Detect which cell encompasses the target text, then output its (x, y) center coordinate. 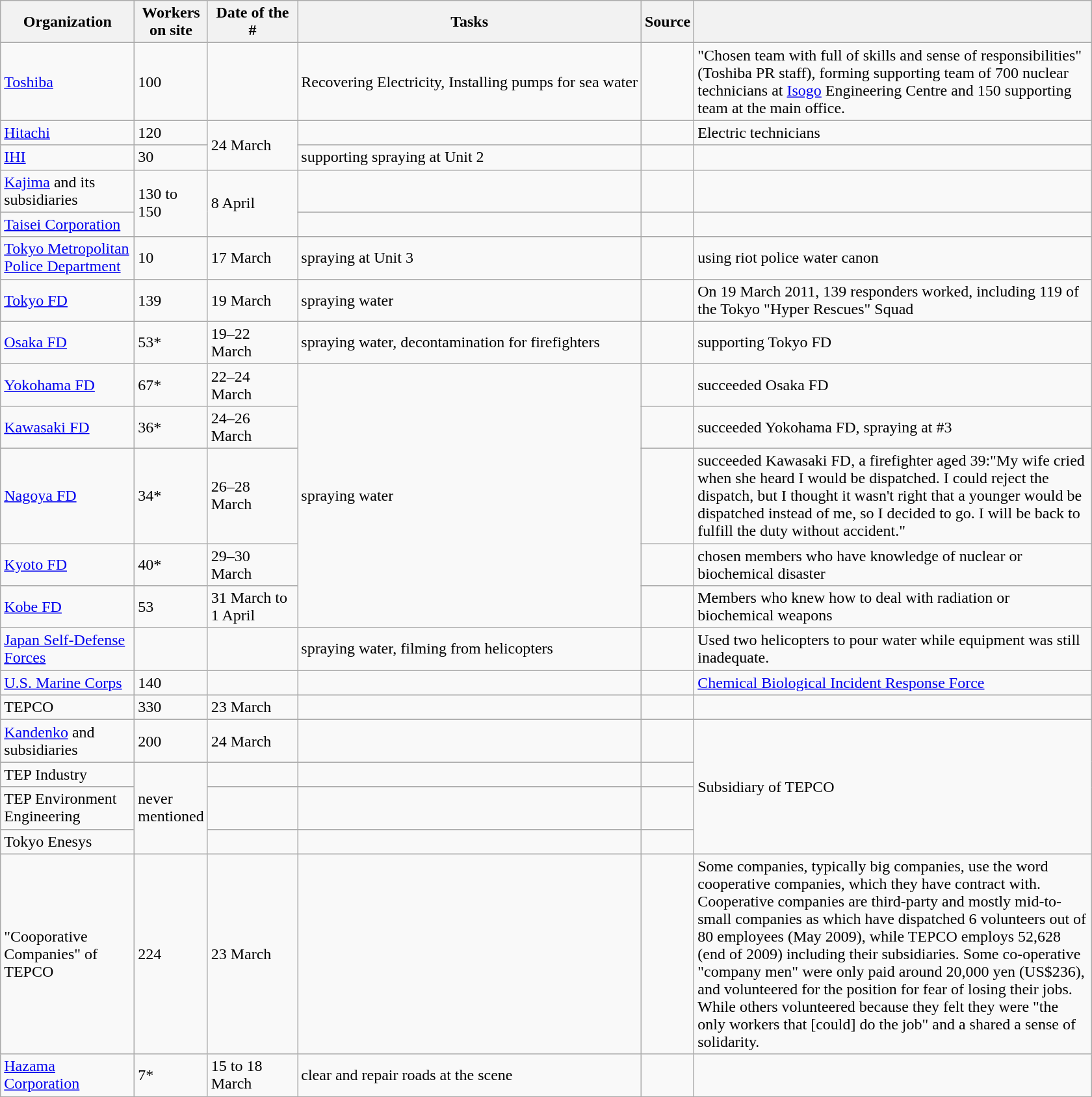
Kandenko and subsidiaries (68, 741)
Osaka FD (68, 342)
Chemical Biological Incident Response Force (893, 683)
TEP Environment Engineering (68, 808)
Yokohama FD (68, 385)
Date of the # (252, 22)
10 (171, 258)
139 (171, 300)
17 March (252, 258)
36* (171, 427)
using riot police water canon (893, 258)
Tokyo Metropolitan Police Department (68, 258)
spraying at Unit 3 (469, 258)
On 19 March 2011, 139 responders worked, including 119 of the Tokyo "Hyper Rescues" Squad (893, 300)
120 (171, 133)
26–28 March (252, 496)
67* (171, 385)
330 (171, 707)
40* (171, 564)
Taisei Corporation (68, 224)
Toshiba (68, 82)
Nagoya FD (68, 496)
Tokyo Enesys (68, 841)
Hitachi (68, 133)
Electric technicians (893, 133)
supporting Tokyo FD (893, 342)
Kobe FD (68, 607)
never mentioned (171, 808)
Kajima and its subsidiaries (68, 191)
"Cooporative Companies" of TEPCO (68, 954)
U.S. Marine Corps (68, 683)
34* (171, 496)
Kyoto FD (68, 564)
24–26 March (252, 427)
spraying water, decontamination for firefighters (469, 342)
130 to 150 (171, 203)
15 to 18 March (252, 1076)
200 (171, 741)
19 March (252, 300)
Members who knew how to deal with radiation or biochemical weapons (893, 607)
Kawasaki FD (68, 427)
clear and repair roads at the scene (469, 1076)
Tokyo FD (68, 300)
7* (171, 1076)
Workers on site (171, 22)
224 (171, 954)
8 April (252, 203)
53 (171, 607)
Tasks (469, 22)
Subsidiary of TEPCO (893, 787)
19–22 March (252, 342)
140 (171, 683)
succeeded Osaka FD (893, 385)
Hazama Corporation (68, 1076)
spraying water, filming from helicopters (469, 649)
Organization (68, 22)
supporting spraying at Unit 2 (469, 157)
30 (171, 157)
Japan Self-Defense Forces (68, 649)
22–24 March (252, 385)
chosen members who have knowledge of nuclear or biochemical disaster (893, 564)
31 March to 1 April (252, 607)
Used two helicopters to pour water while equipment was still inadequate. (893, 649)
Source (667, 22)
IHI (68, 157)
29–30 March (252, 564)
succeeded Yokohama FD, spraying at #3 (893, 427)
Recovering Electricity, Installing pumps for sea water (469, 82)
100 (171, 82)
TEPCO (68, 707)
53* (171, 342)
TEP Industry (68, 774)
